Find where the given text appears and provide that cell's center as [x, y] coordinate. 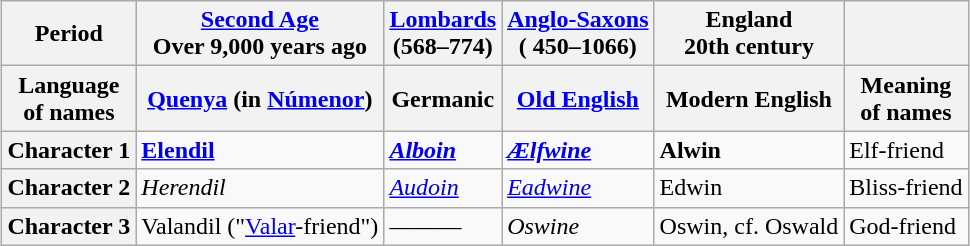
Oswine [578, 226]
Audoin [443, 188]
Period [69, 34]
Alwin [749, 150]
Character 2 [69, 188]
Second AgeOver 9,000 years ago [260, 34]
Quenya (in Númenor) [260, 98]
Valandil ("Valar-friend") [260, 226]
Edwin [749, 188]
Languageof names [69, 98]
Meaningof names [906, 98]
Lombards(568–774) [443, 34]
Modern English [749, 98]
Character 1 [69, 150]
——— [443, 226]
God-friend [906, 226]
Eadwine [578, 188]
Bliss-friend [906, 188]
Old English [578, 98]
Herendil [260, 188]
England20th century [749, 34]
Elf-friend [906, 150]
Ælfwine [578, 150]
Alboin [443, 150]
Oswin, cf. Oswald [749, 226]
Elendil [260, 150]
Character 3 [69, 226]
Anglo-Saxons( 450–1066) [578, 34]
Germanic [443, 98]
